Determine the [X, Y] coordinate at the center of the cell enclosing the given text.  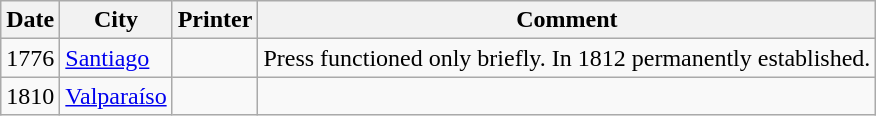
Press functioned only briefly. In 1812 permanently established. [567, 58]
Printer [215, 20]
Santiago [116, 58]
City [116, 20]
1776 [30, 58]
Valparaíso [116, 96]
1810 [30, 96]
Comment [567, 20]
Date [30, 20]
